Extract the (x, y) coordinate from the center of the cell holding the provided text.  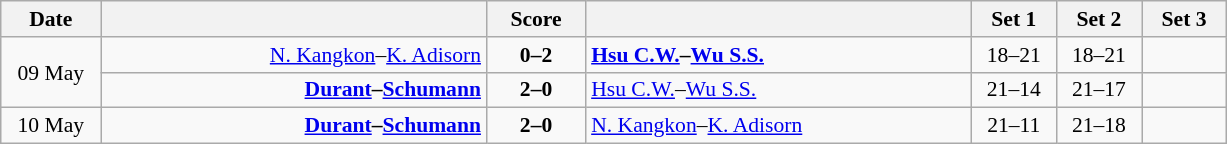
Score (536, 19)
21–14 (1014, 90)
21–17 (1098, 90)
21–18 (1098, 126)
0–2 (536, 55)
Set 1 (1014, 19)
Set 2 (1098, 19)
09 May (51, 72)
10 May (51, 126)
Set 3 (1184, 19)
21–11 (1014, 126)
Date (51, 19)
